Pinpoint the cell where the given text exists, returning its [x, y] midpoint coordinate. 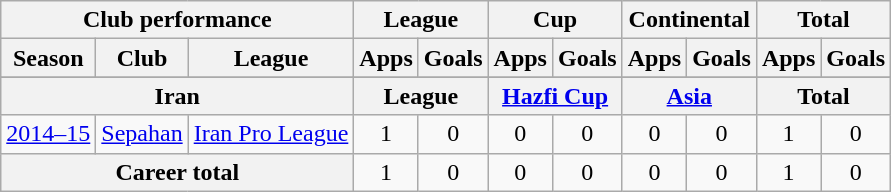
2014–15 [48, 134]
Asia [689, 96]
Season [48, 58]
Iran Pro League [271, 134]
Continental [689, 20]
Iran [178, 96]
Cup [555, 20]
Club [142, 58]
Club performance [178, 20]
Career total [178, 172]
Hazfi Cup [555, 96]
Sepahan [142, 134]
